Scan for the cell matching the given text and deliver its [X, Y] coordinate at center. 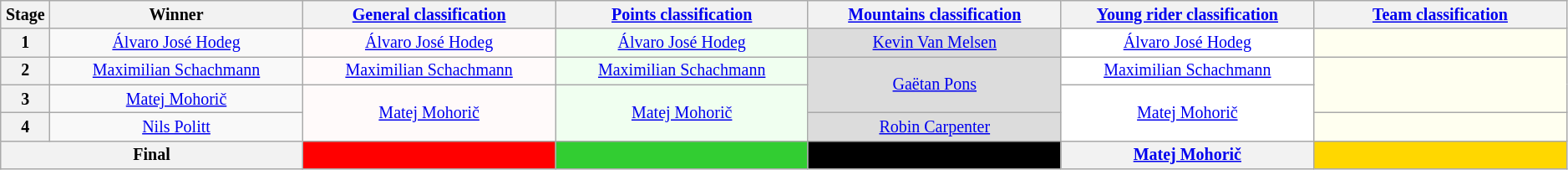
Final [152, 154]
1 [25, 44]
Stage [25, 15]
Young rider classification [1188, 15]
Nils Politt [177, 127]
Points classification [682, 15]
2 [25, 70]
Robin Carpenter [934, 127]
4 [25, 127]
General classification [429, 15]
Kevin Van Melsen [934, 44]
3 [25, 99]
Mountains classification [934, 15]
Gaëtan Pons [934, 85]
Winner [177, 15]
Team classification [1440, 15]
